From the cell containing the given text, extract its center point as [x, y] coordinate. 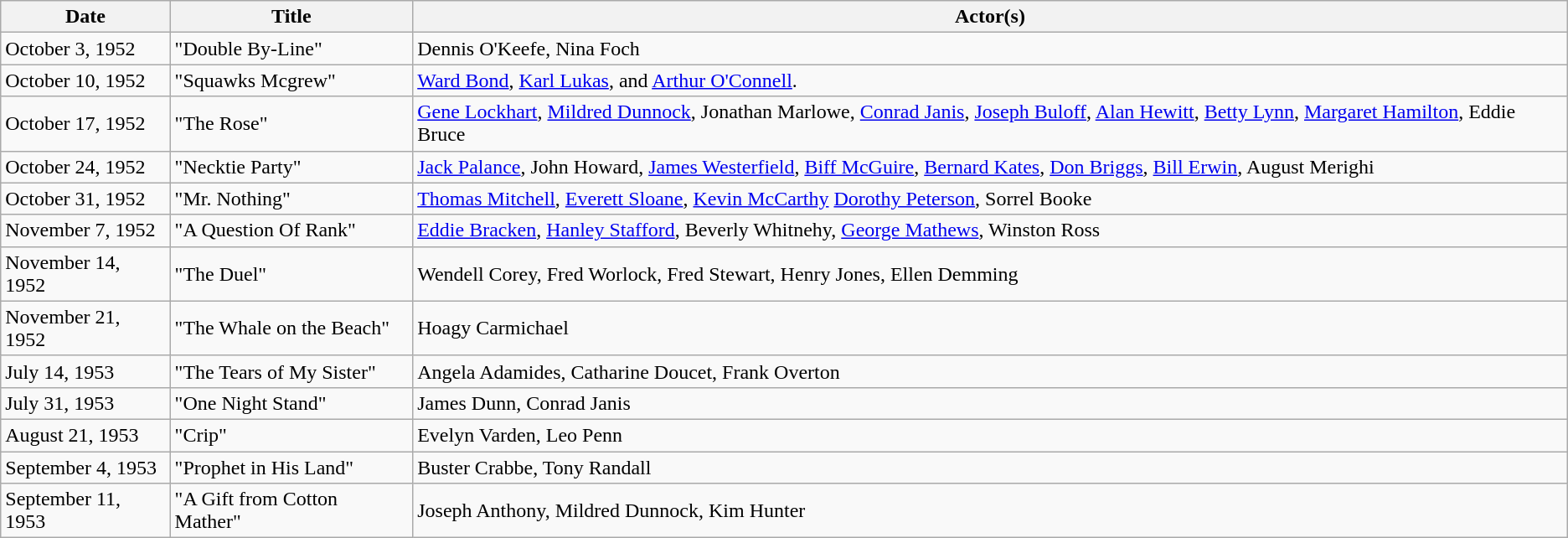
October 10, 1952 [85, 80]
Ward Bond, Karl Lukas, and Arthur O'Connell. [990, 80]
Angela Adamides, Catharine Doucet, Frank Overton [990, 371]
"Squawks Mcgrew" [291, 80]
July 31, 1953 [85, 403]
"Necktie Party" [291, 167]
October 17, 1952 [85, 124]
October 31, 1952 [85, 199]
September 4, 1953 [85, 467]
Gene Lockhart, Mildred Dunnock, Jonathan Marlowe, Conrad Janis, Joseph Buloff, Alan Hewitt, Betty Lynn, Margaret Hamilton, Eddie Bruce [990, 124]
Title [291, 17]
Wendell Corey, Fred Worlock, Fred Stewart, Henry Jones, Ellen Demming [990, 273]
Date [85, 17]
"Double By-Line" [291, 49]
September 11, 1953 [85, 511]
Dennis O'Keefe, Nina Foch [990, 49]
"The Rose" [291, 124]
November 7, 1952 [85, 230]
"A Gift from Cotton Mather" [291, 511]
Actor(s) [990, 17]
"Crip" [291, 435]
August 21, 1953 [85, 435]
Joseph Anthony, Mildred Dunnock, Kim Hunter [990, 511]
Buster Crabbe, Tony Randall [990, 467]
"The Whale on the Beach" [291, 328]
Evelyn Varden, Leo Penn [990, 435]
July 14, 1953 [85, 371]
"A Question Of Rank" [291, 230]
November 21, 1952 [85, 328]
November 14, 1952 [85, 273]
James Dunn, Conrad Janis [990, 403]
Eddie Bracken, Hanley Stafford, Beverly Whitnehy, George Mathews, Winston Ross [990, 230]
"Prophet in His Land" [291, 467]
"One Night Stand" [291, 403]
October 24, 1952 [85, 167]
"Mr. Nothing" [291, 199]
"The Duel" [291, 273]
October 3, 1952 [85, 49]
Hoagy Carmichael [990, 328]
Thomas Mitchell, Everett Sloane, Kevin McCarthy Dorothy Peterson, Sorrel Booke [990, 199]
Jack Palance, John Howard, James Westerfield, Biff McGuire, Bernard Kates, Don Briggs, Bill Erwin, August Merighi [990, 167]
"The Tears of My Sister" [291, 371]
